Determine the (x, y) coordinate at the center of the cell enclosing the given text.  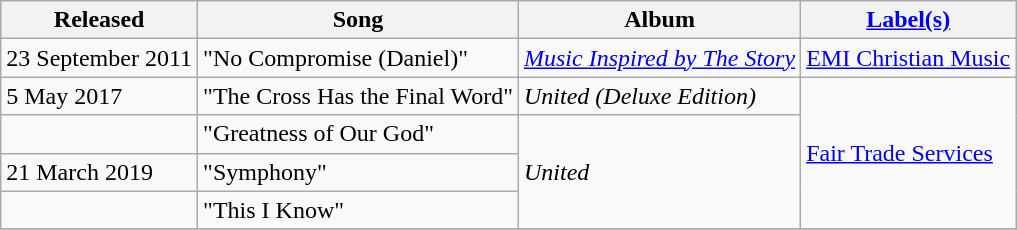
23 September 2011 (100, 58)
Music Inspired by The Story (659, 58)
"No Compromise (Daniel)" (358, 58)
Released (100, 20)
"Symphony" (358, 172)
Album (659, 20)
United (Deluxe Edition) (659, 96)
5 May 2017 (100, 96)
Fair Trade Services (908, 153)
EMI Christian Music (908, 58)
Song (358, 20)
"This I Know" (358, 210)
"The Cross Has the Final Word" (358, 96)
"Greatness of Our God" (358, 134)
21 March 2019 (100, 172)
United (659, 172)
Label(s) (908, 20)
